Output the (X, Y) coordinate of the center of the cell containing the given text.  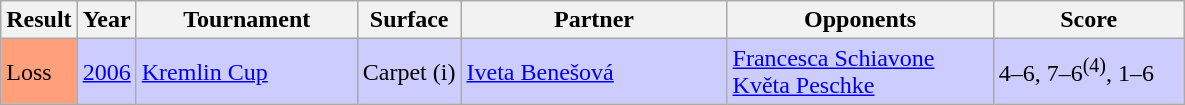
Carpet (i) (409, 72)
Opponents (860, 20)
Result (39, 20)
Loss (39, 72)
Tournament (246, 20)
2006 (106, 72)
Kremlin Cup (246, 72)
Score (1088, 20)
Francesca Schiavone Květa Peschke (860, 72)
Year (106, 20)
Iveta Benešová (594, 72)
Surface (409, 20)
4–6, 7–6(4), 1–6 (1088, 72)
Partner (594, 20)
